Return the (X, Y) coordinate for the center point of the cell that contains the specified text.  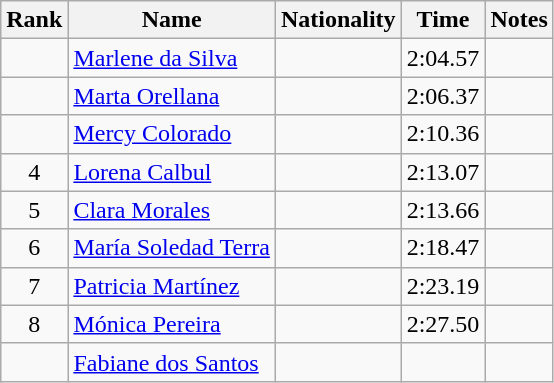
Rank (34, 20)
6 (34, 248)
Fabiane dos Santos (172, 362)
Patricia Martínez (172, 286)
Name (172, 20)
2:06.37 (443, 96)
2:13.07 (443, 172)
Nationality (338, 20)
8 (34, 324)
Marlene da Silva (172, 58)
Marta Orellana (172, 96)
Mónica Pereira (172, 324)
2:13.66 (443, 210)
Clara Morales (172, 210)
2:23.19 (443, 286)
2:04.57 (443, 58)
Lorena Calbul (172, 172)
2:18.47 (443, 248)
Mercy Colorado (172, 134)
2:27.50 (443, 324)
7 (34, 286)
2:10.36 (443, 134)
María Soledad Terra (172, 248)
5 (34, 210)
Time (443, 20)
Notes (519, 20)
4 (34, 172)
